From the cell containing the given text, extract its center point as [x, y] coordinate. 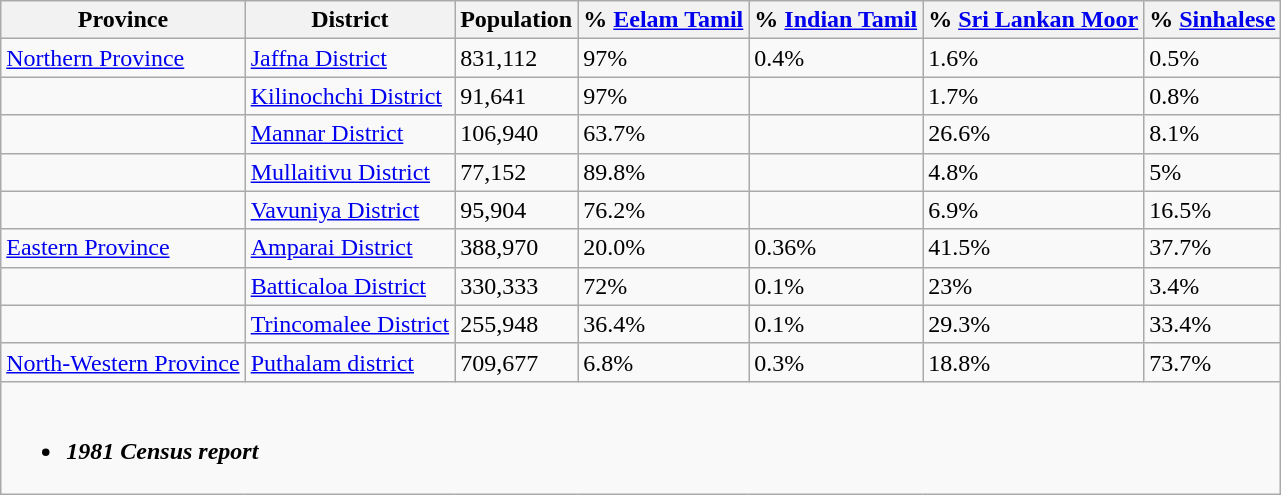
73.7% [1212, 362]
0.8% [1212, 96]
29.3% [1034, 324]
Jaffna District [350, 58]
Trincomalee District [350, 324]
% Eelam Tamil [664, 20]
77,152 [516, 172]
831,112 [516, 58]
33.4% [1212, 324]
District [350, 20]
Amparai District [350, 248]
91,641 [516, 96]
Kilinochchi District [350, 96]
3.4% [1212, 286]
0.36% [836, 248]
36.4% [664, 324]
Eastern Province [123, 248]
Province [123, 20]
% Sinhalese [1212, 20]
% Sri Lankan Moor [1034, 20]
Northern Province [123, 58]
106,940 [516, 134]
1.7% [1034, 96]
18.8% [1034, 362]
5% [1212, 172]
709,677 [516, 362]
0.4% [836, 58]
89.8% [664, 172]
95,904 [516, 210]
63.7% [664, 134]
6.8% [664, 362]
1.6% [1034, 58]
Batticaloa District [350, 286]
Puthalam district [350, 362]
Mannar District [350, 134]
8.1% [1212, 134]
Mullaitivu District [350, 172]
Population [516, 20]
Vavuniya District [350, 210]
37.7% [1212, 248]
0.3% [836, 362]
26.6% [1034, 134]
76.2% [664, 210]
16.5% [1212, 210]
330,333 [516, 286]
0.5% [1212, 58]
72% [664, 286]
6.9% [1034, 210]
41.5% [1034, 248]
4.8% [1034, 172]
% Indian Tamil [836, 20]
388,970 [516, 248]
1981 Census report [641, 438]
20.0% [664, 248]
255,948 [516, 324]
North-Western Province [123, 362]
23% [1034, 286]
